Identify which cell holds the provided text, then report its [X, Y] central coordinate. 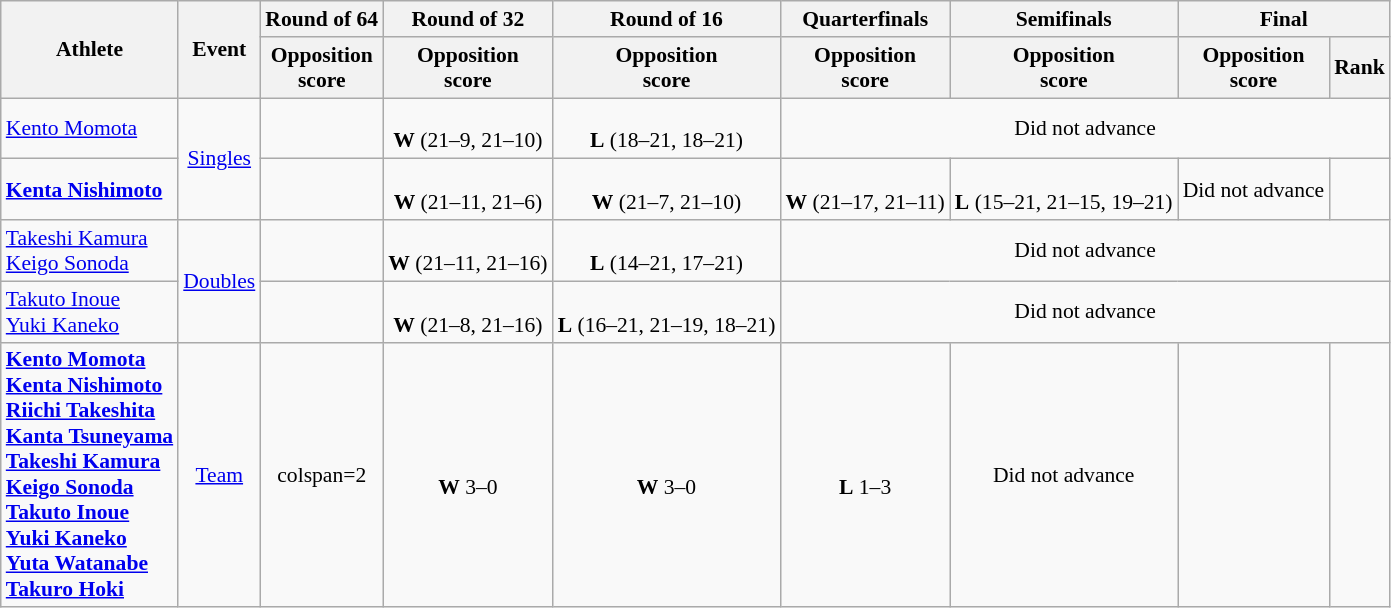
W (21–11, 21–6) [468, 190]
Doubles [219, 281]
Rank [1360, 68]
Event [219, 50]
L (16–21, 21–19, 18–21) [667, 312]
Quarterfinals [864, 19]
L (14–21, 17–21) [667, 250]
L (18–21, 18–21) [667, 128]
Round of 32 [468, 19]
W (21–17, 21–11) [864, 190]
W (21–8, 21–16) [468, 312]
Kento Momota Kenta Nishimoto Riichi Takeshita Kanta Tsuneyama Takeshi Kamura Keigo Sonoda Takuto Inoue Yuki Kaneko Yuta Watanabe Takuro Hoki [90, 474]
Final [1284, 19]
Kento Momota [90, 128]
Round of 16 [667, 19]
Takuto Inoue Yuki Kaneko [90, 312]
Singles [219, 159]
W (21–11, 21–16) [468, 250]
L (15–21, 21–15, 19–21) [1064, 190]
Round of 64 [322, 19]
Kenta Nishimoto [90, 190]
W (21–7, 21–10) [667, 190]
Semifinals [1064, 19]
Takeshi Kamura Keigo Sonoda [90, 250]
colspan=2 [322, 474]
Team [219, 474]
L 1–3 [864, 474]
W (21–9, 21–10) [468, 128]
Athlete [90, 50]
